Extract the [x, y] coordinate from the center of the cell holding the provided text.  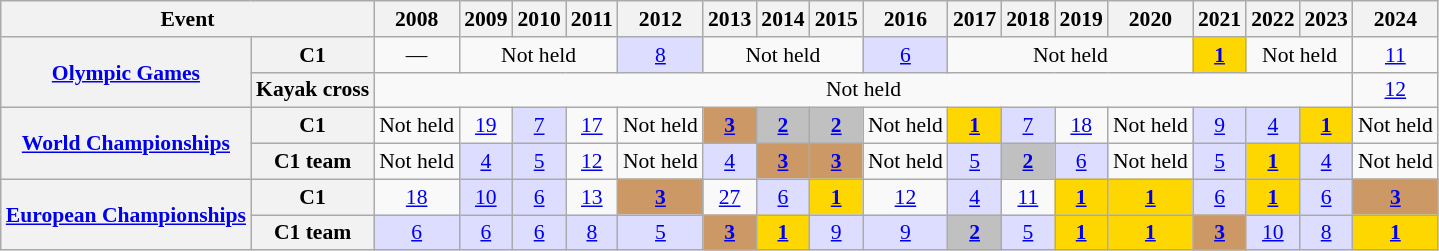
2010 [538, 19]
— [416, 55]
2020 [1150, 19]
27 [730, 197]
2024 [1396, 19]
2014 [782, 19]
2015 [836, 19]
2012 [660, 19]
2009 [486, 19]
13 [592, 197]
2021 [1220, 19]
Event [188, 19]
2023 [1326, 19]
2016 [906, 19]
19 [486, 126]
2013 [730, 19]
2017 [974, 19]
2011 [592, 19]
2022 [1272, 19]
World Championships [126, 144]
2018 [1028, 19]
Olympic Games [126, 72]
2008 [416, 19]
17 [592, 126]
Kayak cross [312, 90]
2019 [1082, 19]
European Championships [126, 214]
